Output the [x, y] coordinate of the center of the cell containing the given text.  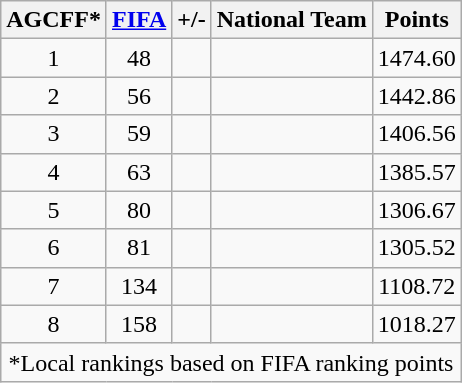
1018.27 [416, 324]
1108.72 [416, 286]
1306.67 [416, 210]
*Local rankings based on FIFA ranking points [232, 362]
1406.56 [416, 134]
+/- [192, 20]
1385.57 [416, 172]
6 [54, 248]
3 [54, 134]
63 [138, 172]
1442.86 [416, 96]
81 [138, 248]
National Team [292, 20]
8 [54, 324]
7 [54, 286]
4 [54, 172]
134 [138, 286]
AGCFF* [54, 20]
FIFA [138, 20]
56 [138, 96]
158 [138, 324]
80 [138, 210]
59 [138, 134]
1305.52 [416, 248]
1 [54, 58]
Points [416, 20]
2 [54, 96]
1474.60 [416, 58]
48 [138, 58]
5 [54, 210]
